Find where the given text appears and provide that cell's center as (x, y) coordinate. 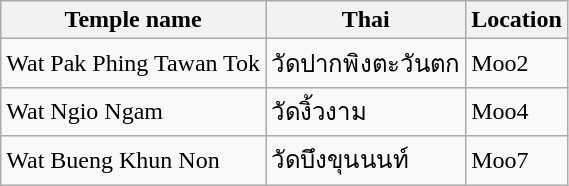
วัดบึงขุนนนท์ (366, 160)
Thai (366, 20)
Temple name (134, 20)
Wat Pak Phing Tawan Tok (134, 64)
Location (517, 20)
วัดปากพิงตะวันตก (366, 64)
Moo4 (517, 112)
วัดงิ้วงาม (366, 112)
Wat Bueng Khun Non (134, 160)
Wat Ngio Ngam (134, 112)
Moo2 (517, 64)
Moo7 (517, 160)
